Scan for the cell matching the given text and deliver its (x, y) coordinate at center. 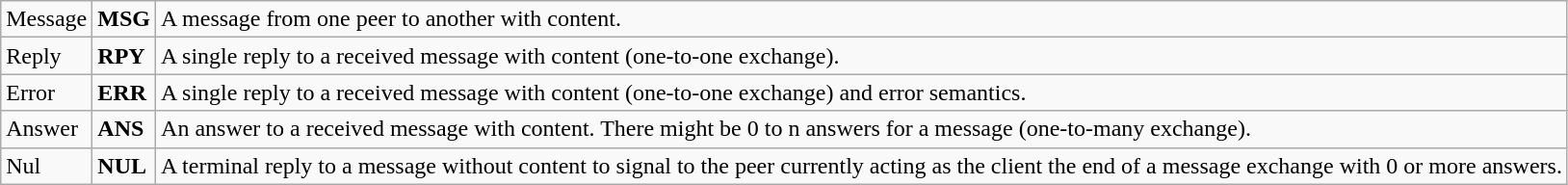
Nul (46, 166)
RPY (124, 56)
Answer (46, 129)
Reply (46, 56)
A single reply to a received message with content (one-to-one exchange) and error semantics. (862, 92)
MSG (124, 19)
Error (46, 92)
Message (46, 19)
ERR (124, 92)
A message from one peer to another with content. (862, 19)
A single reply to a received message with content (one-to-one exchange). (862, 56)
An answer to a received message with content. There might be 0 to n answers for a message (one-to-many exchange). (862, 129)
NUL (124, 166)
ANS (124, 129)
